Determine the (X, Y) coordinate at the center of the cell enclosing the given text.  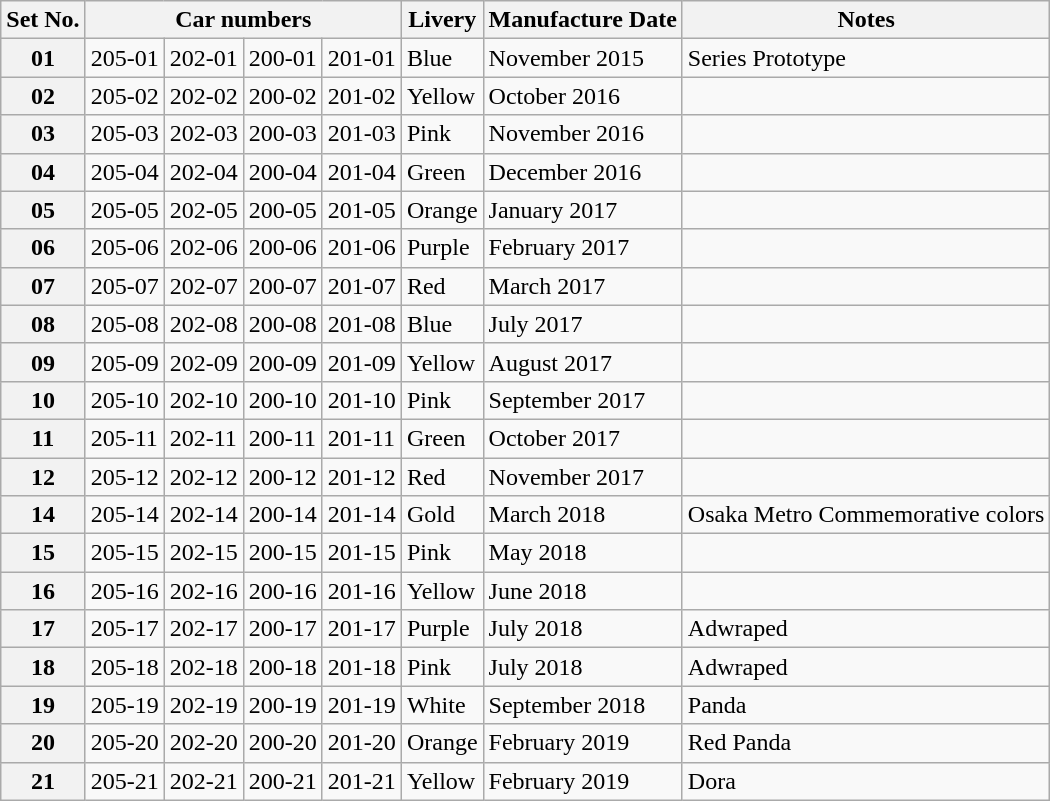
202-02 (204, 96)
Red Panda (866, 743)
January 2017 (582, 210)
200-10 (282, 400)
200-12 (282, 477)
202-14 (204, 515)
200-20 (282, 743)
March 2017 (582, 286)
201-21 (362, 781)
202-21 (204, 781)
202-01 (204, 58)
201-19 (362, 705)
November 2016 (582, 134)
Set No. (43, 20)
16 (43, 591)
205-08 (124, 324)
Gold (442, 515)
14 (43, 515)
202-11 (204, 438)
205-04 (124, 172)
05 (43, 210)
15 (43, 553)
08 (43, 324)
200-06 (282, 248)
Notes (866, 20)
205-12 (124, 477)
September 2017 (582, 400)
200-19 (282, 705)
202-07 (204, 286)
205-10 (124, 400)
201-04 (362, 172)
200-15 (282, 553)
202-16 (204, 591)
205-07 (124, 286)
200-18 (282, 667)
December 2016 (582, 172)
205-02 (124, 96)
200-09 (282, 362)
202-08 (204, 324)
September 2018 (582, 705)
201-20 (362, 743)
205-11 (124, 438)
May 2018 (582, 553)
201-09 (362, 362)
October 2017 (582, 438)
20 (43, 743)
03 (43, 134)
201-03 (362, 134)
202-05 (204, 210)
201-01 (362, 58)
205-09 (124, 362)
201-08 (362, 324)
Osaka Metro Commemorative colors (866, 515)
18 (43, 667)
Manufacture Date (582, 20)
17 (43, 629)
07 (43, 286)
205-14 (124, 515)
201-14 (362, 515)
Car numbers (243, 20)
02 (43, 96)
205-03 (124, 134)
201-05 (362, 210)
205-15 (124, 553)
November 2015 (582, 58)
01 (43, 58)
202-17 (204, 629)
201-15 (362, 553)
200-17 (282, 629)
Dora (866, 781)
19 (43, 705)
21 (43, 781)
202-04 (204, 172)
201-18 (362, 667)
200-04 (282, 172)
202-15 (204, 553)
205-17 (124, 629)
202-03 (204, 134)
205-18 (124, 667)
202-20 (204, 743)
205-19 (124, 705)
201-11 (362, 438)
201-02 (362, 96)
200-07 (282, 286)
205-06 (124, 248)
06 (43, 248)
04 (43, 172)
201-07 (362, 286)
200-03 (282, 134)
202-18 (204, 667)
205-21 (124, 781)
Series Prototype (866, 58)
202-19 (204, 705)
201-10 (362, 400)
White (442, 705)
202-10 (204, 400)
205-01 (124, 58)
November 2017 (582, 477)
201-17 (362, 629)
12 (43, 477)
201-16 (362, 591)
200-16 (282, 591)
205-20 (124, 743)
11 (43, 438)
Panda (866, 705)
200-11 (282, 438)
205-16 (124, 591)
June 2018 (582, 591)
205-05 (124, 210)
200-01 (282, 58)
Livery (442, 20)
201-12 (362, 477)
10 (43, 400)
09 (43, 362)
July 2017 (582, 324)
200-02 (282, 96)
200-21 (282, 781)
October 2016 (582, 96)
202-12 (204, 477)
202-06 (204, 248)
200-05 (282, 210)
202-09 (204, 362)
August 2017 (582, 362)
200-08 (282, 324)
201-06 (362, 248)
200-14 (282, 515)
March 2018 (582, 515)
February 2017 (582, 248)
